Output the [X, Y] coordinate of the center of the cell containing the given text.  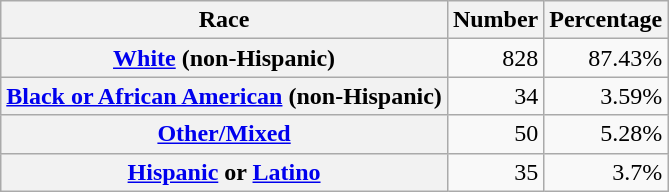
White (non-Hispanic) [224, 58]
3.59% [606, 96]
Other/Mixed [224, 134]
87.43% [606, 58]
Percentage [606, 20]
Number [495, 20]
828 [495, 58]
35 [495, 172]
50 [495, 134]
Race [224, 20]
5.28% [606, 134]
3.7% [606, 172]
34 [495, 96]
Hispanic or Latino [224, 172]
Black or African American (non-Hispanic) [224, 96]
